Output the (X, Y) coordinate of the center of the cell containing the given text.  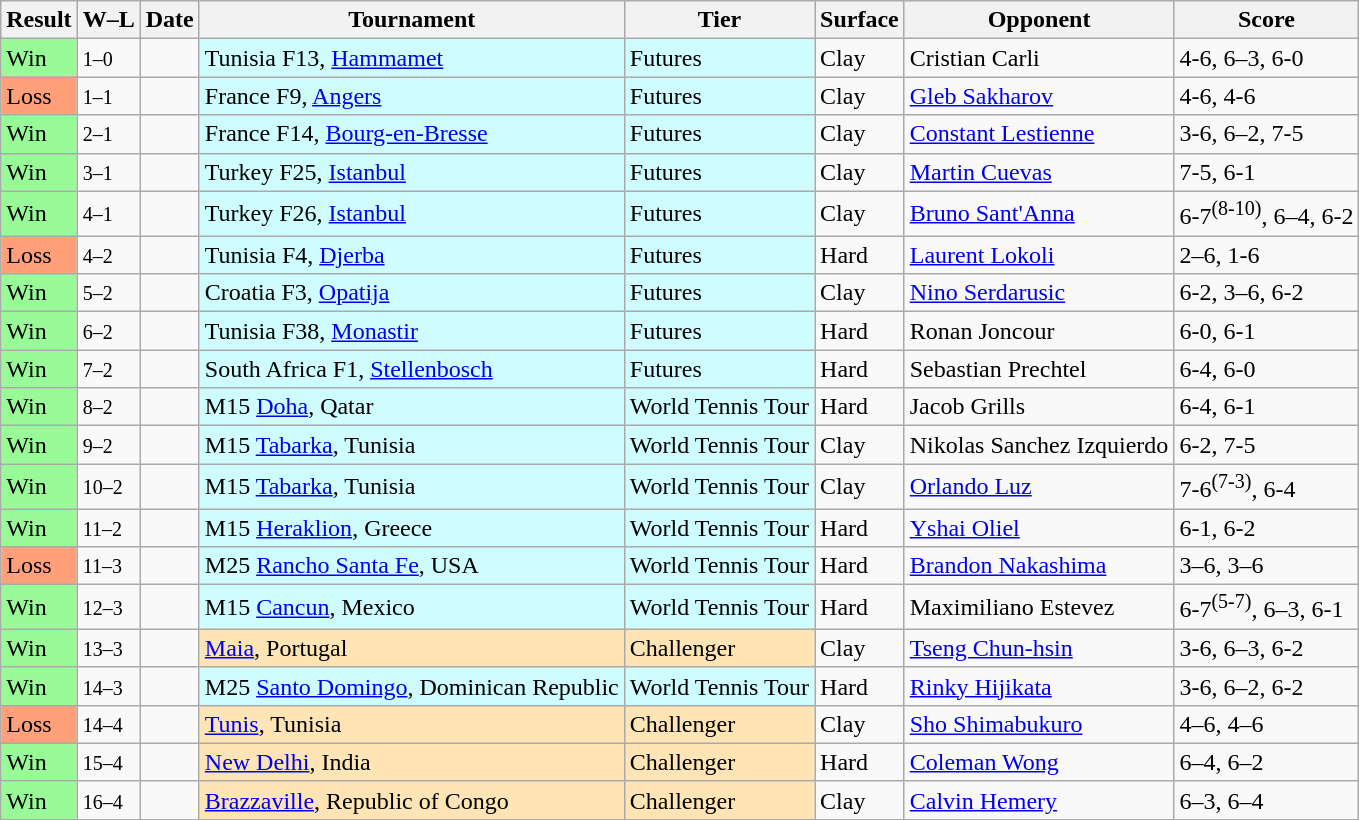
5–2 (108, 293)
4-6, 6–3, 6-0 (1266, 58)
Orlando Luz (1039, 486)
Croatia F3, Opatija (412, 293)
6–3, 6–4 (1266, 800)
Opponent (1039, 20)
16–4 (108, 800)
Cristian Carli (1039, 58)
M25 Rancho Santa Fe, USA (412, 566)
14–3 (108, 686)
M15 Cancun, Mexico (412, 608)
M15 Heraklion, Greece (412, 528)
4–1 (108, 214)
Tseng Chun-hsin (1039, 648)
Sebastian Prechtel (1039, 369)
4–2 (108, 255)
Ronan Joncour (1039, 331)
Turkey F25, Istanbul (412, 172)
6-4, 6-1 (1266, 407)
6-7(5-7), 6–3, 6-1 (1266, 608)
3–6, 3–6 (1266, 566)
14–4 (108, 724)
1–0 (108, 58)
Constant Lestienne (1039, 134)
6-2, 7-5 (1266, 445)
6–2 (108, 331)
6-1, 6-2 (1266, 528)
6-7(8-10), 6–4, 6-2 (1266, 214)
6-2, 3–6, 6-2 (1266, 293)
3-6, 6–2, 7-5 (1266, 134)
Score (1266, 20)
Rinky Hijikata (1039, 686)
W–L (108, 20)
Martin Cuevas (1039, 172)
Laurent Lokoli (1039, 255)
2–6, 1-6 (1266, 255)
Bruno Sant'Anna (1039, 214)
Brandon Nakashima (1039, 566)
Nikolas Sanchez Izquierdo (1039, 445)
9–2 (108, 445)
7-5, 6-1 (1266, 172)
Tournament (412, 20)
3-6, 6–2, 6-2 (1266, 686)
M25 Santo Domingo, Dominican Republic (412, 686)
Turkey F26, Istanbul (412, 214)
3-6, 6–3, 6-2 (1266, 648)
13–3 (108, 648)
15–4 (108, 762)
Tunisia F38, Monastir (412, 331)
M15 Doha, Qatar (412, 407)
Tunis, Tunisia (412, 724)
South Africa F1, Stellenbosch (412, 369)
6–4, 6–2 (1266, 762)
8–2 (108, 407)
7–2 (108, 369)
10–2 (108, 486)
Nino Serdarusic (1039, 293)
6-4, 6-0 (1266, 369)
Yshai Oliel (1039, 528)
4–6, 4–6 (1266, 724)
Surface (860, 20)
7-6(7-3), 6-4 (1266, 486)
France F14, Bourg-en-Bresse (412, 134)
Jacob Grills (1039, 407)
Maximiliano Estevez (1039, 608)
Date (170, 20)
France F9, Angers (412, 96)
11–3 (108, 566)
Sho Shimabukuro (1039, 724)
Tier (719, 20)
2–1 (108, 134)
12–3 (108, 608)
11–2 (108, 528)
Tunisia F13, Hammamet (412, 58)
New Delhi, India (412, 762)
Calvin Hemery (1039, 800)
Coleman Wong (1039, 762)
Result (39, 20)
Gleb Sakharov (1039, 96)
4-6, 4-6 (1266, 96)
3–1 (108, 172)
1–1 (108, 96)
Tunisia F4, Djerba (412, 255)
Brazzaville, Republic of Congo (412, 800)
Maia, Portugal (412, 648)
6-0, 6-1 (1266, 331)
